Provide the [x, y] coordinate of the cell's center where the given text is located.  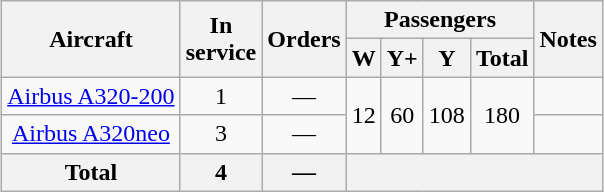
Y+ [402, 58]
108 [446, 115]
Aircraft [91, 39]
3 [221, 134]
180 [502, 115]
12 [364, 115]
Airbus A320-200 [91, 96]
4 [221, 172]
Notes [568, 39]
Airbus A320neo [91, 134]
W [364, 58]
1 [221, 96]
Passengers [440, 20]
Orders [304, 39]
60 [402, 115]
In service [221, 39]
Y [446, 58]
